Capture the cell that displays the provided text and extract its [X, Y] central coordinate. 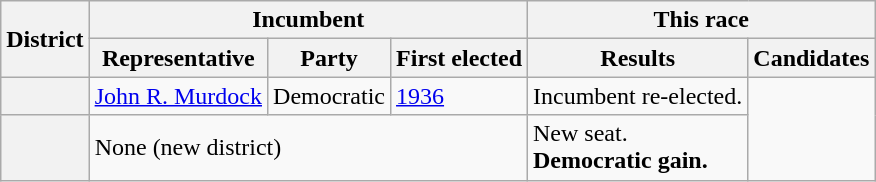
None (new district) [308, 148]
John R. Murdock [178, 96]
1936 [460, 96]
First elected [460, 58]
Candidates [812, 58]
Party [330, 58]
Representative [178, 58]
Results [638, 58]
This race [702, 20]
New seat.Democratic gain. [638, 148]
Democratic [330, 96]
Incumbent re-elected. [638, 96]
Incumbent [308, 20]
District [45, 39]
